Identify which cell holds the provided text, then report its (X, Y) central coordinate. 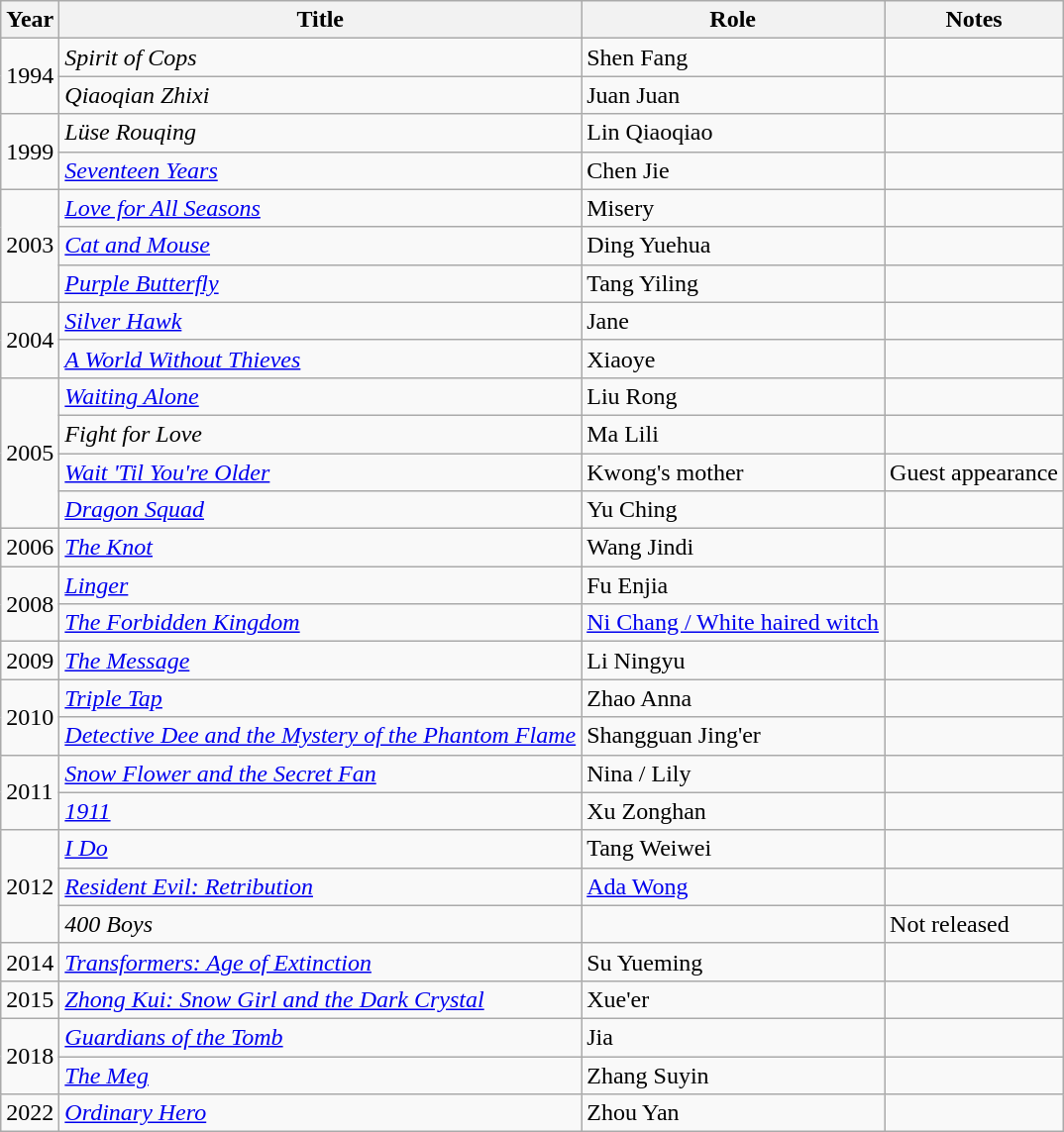
Triple Tap (321, 698)
Yu Ching (733, 510)
Resident Evil: Retribution (321, 886)
Shangguan Jing'er (733, 736)
Chen Jie (733, 170)
Seventeen Years (321, 170)
Misery (733, 208)
Jia (733, 1037)
Spirit of Cops (321, 57)
Fu Enjia (733, 585)
Notes (975, 20)
2004 (30, 340)
2005 (30, 453)
Year (30, 20)
A World Without Thieves (321, 359)
Zhao Anna (733, 698)
Tang Weiwei (733, 849)
Ordinary Hero (321, 1113)
Ding Yuehua (733, 246)
Cat and Mouse (321, 246)
The Knot (321, 548)
Kwong's mother (733, 472)
Jane (733, 321)
2014 (30, 962)
I Do (321, 849)
Li Ningyu (733, 661)
The Meg (321, 1075)
2012 (30, 886)
Silver Hawk (321, 321)
2015 (30, 999)
2009 (30, 661)
Snow Flower and the Secret Fan (321, 773)
Shen Fang (733, 57)
1994 (30, 76)
Nina / Lily (733, 773)
Su Yueming (733, 962)
2018 (30, 1056)
Ma Lili (733, 434)
1911 (321, 811)
Title (321, 20)
Fight for Love (321, 434)
Ada Wong (733, 886)
Wait 'Til You're Older (321, 472)
Zhang Suyin (733, 1075)
Lin Qiaoqiao (733, 133)
Qiaoqian Zhixi (321, 95)
The Message (321, 661)
Linger (321, 585)
Waiting Alone (321, 396)
Ni Chang / White haired witch (733, 623)
2022 (30, 1113)
Role (733, 20)
2003 (30, 246)
2006 (30, 548)
Xu Zonghan (733, 811)
2011 (30, 792)
Purple Butterfly (321, 283)
Juan Juan (733, 95)
Guest appearance (975, 472)
Zhou Yan (733, 1113)
Love for All Seasons (321, 208)
Detective Dee and the Mystery of the Phantom Flame (321, 736)
Dragon Squad (321, 510)
Xiaoye (733, 359)
Transformers: Age of Extinction (321, 962)
Lüse Rouqing (321, 133)
The Forbidden Kingdom (321, 623)
Not released (975, 924)
Wang Jindi (733, 548)
Guardians of the Tomb (321, 1037)
Xue'er (733, 999)
Zhong Kui: Snow Girl and the Dark Crystal (321, 999)
1999 (30, 152)
Liu Rong (733, 396)
2008 (30, 604)
2010 (30, 717)
Tang Yiling (733, 283)
400 Boys (321, 924)
